Pinpoint the cell where the given text exists, returning its (x, y) midpoint coordinate. 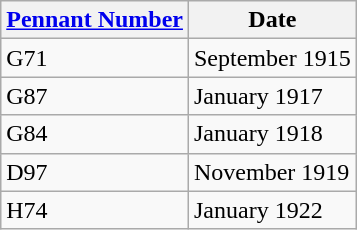
G71 (95, 58)
January 1922 (272, 210)
G84 (95, 134)
H74 (95, 210)
January 1917 (272, 96)
November 1919 (272, 172)
G87 (95, 96)
January 1918 (272, 134)
D97 (95, 172)
Pennant Number (95, 20)
September 1915 (272, 58)
Date (272, 20)
